Locate the cell with the specified text and output its (x, y) center coordinate. 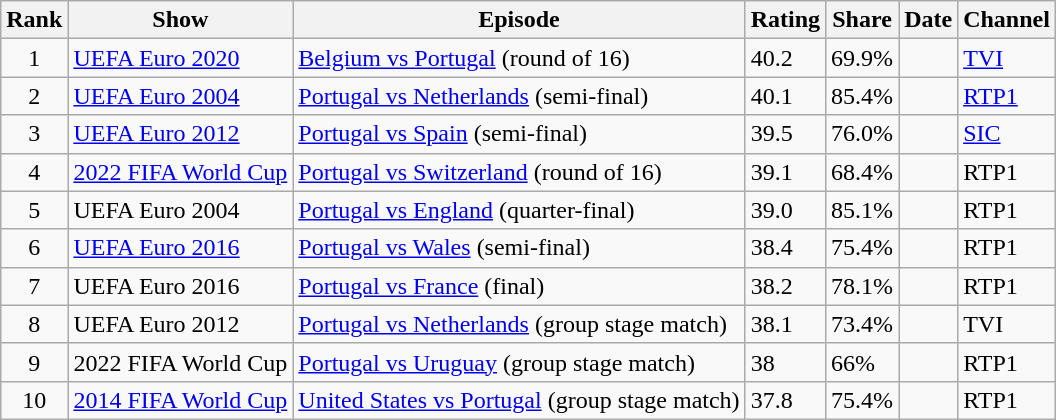
Rating (785, 20)
SIC (1007, 134)
69.9% (862, 58)
Portugal vs England (quarter-final) (519, 210)
Portugal vs Netherlands (group stage match) (519, 324)
Portugal vs Wales (semi-final) (519, 248)
2 (34, 96)
Channel (1007, 20)
37.8 (785, 400)
8 (34, 324)
39.1 (785, 172)
9 (34, 362)
Portugal vs Uruguay (group stage match) (519, 362)
Episode (519, 20)
UEFA Euro 2020 (180, 58)
United States vs Portugal (group stage match) (519, 400)
10 (34, 400)
38.2 (785, 286)
38.4 (785, 248)
85.4% (862, 96)
39.5 (785, 134)
73.4% (862, 324)
5 (34, 210)
4 (34, 172)
Date (928, 20)
7 (34, 286)
6 (34, 248)
Portugal vs France (final) (519, 286)
2014 FIFA World Cup (180, 400)
Share (862, 20)
66% (862, 362)
Portugal vs Switzerland (round of 16) (519, 172)
68.4% (862, 172)
38.1 (785, 324)
38 (785, 362)
3 (34, 134)
Portugal vs Netherlands (semi-final) (519, 96)
Show (180, 20)
76.0% (862, 134)
Belgium vs Portugal (round of 16) (519, 58)
40.1 (785, 96)
85.1% (862, 210)
Rank (34, 20)
Portugal vs Spain (semi-final) (519, 134)
40.2 (785, 58)
78.1% (862, 286)
39.0 (785, 210)
1 (34, 58)
